From the cell containing the given text, extract its center point as (X, Y) coordinate. 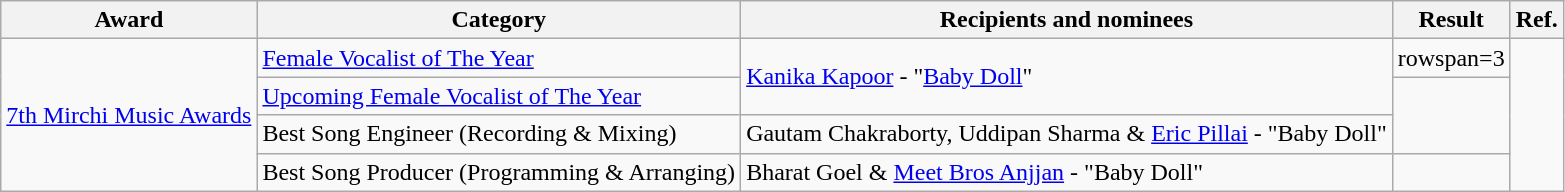
Recipients and nominees (1067, 20)
Female Vocalist of The Year (499, 58)
Award (129, 20)
rowspan=3 (1451, 58)
Upcoming Female Vocalist of The Year (499, 96)
Kanika Kapoor - "Baby Doll" (1067, 77)
Category (499, 20)
Result (1451, 20)
Gautam Chakraborty, Uddipan Sharma & Eric Pillai - "Baby Doll" (1067, 134)
Best Song Producer (Programming & Arranging) (499, 172)
Best Song Engineer (Recording & Mixing) (499, 134)
Ref. (1536, 20)
7th Mirchi Music Awards (129, 115)
Bharat Goel & Meet Bros Anjjan - "Baby Doll" (1067, 172)
